Identify which cell holds the provided text, then report its [X, Y] central coordinate. 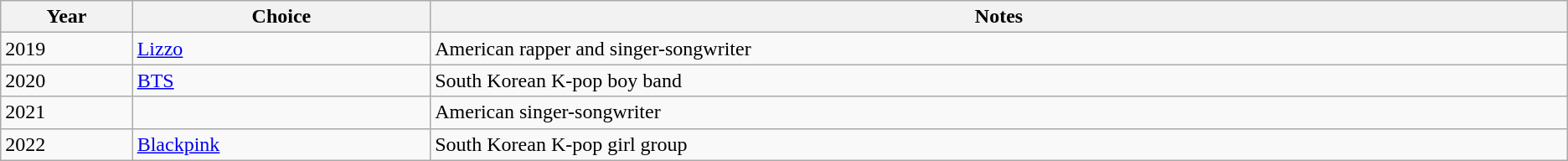
2021 [67, 112]
South Korean K-pop girl group [999, 144]
2020 [67, 80]
South Korean K-pop boy band [999, 80]
Lizzo [281, 49]
BTS [281, 80]
Year [67, 17]
American singer-songwriter [999, 112]
Notes [999, 17]
Blackpink [281, 144]
2022 [67, 144]
American rapper and singer-songwriter [999, 49]
2019 [67, 49]
Choice [281, 17]
